Determine the (x, y) coordinate at the center of the cell enclosing the given text.  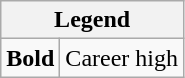
Career high (122, 58)
Bold (30, 58)
Legend (92, 20)
